Pinpoint the cell where the given text exists, returning its [X, Y] midpoint coordinate. 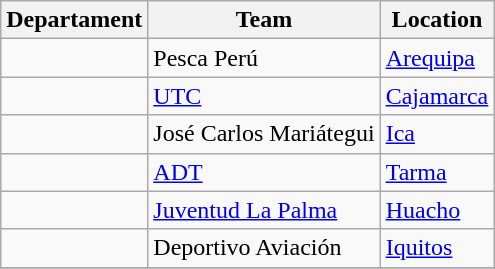
Juventud La Palma [264, 210]
Ica [437, 134]
Pesca Perú [264, 58]
UTC [264, 96]
Location [437, 20]
Iquitos [437, 248]
Cajamarca [437, 96]
José Carlos Mariátegui [264, 134]
ADT [264, 172]
Tarma [437, 172]
Team [264, 20]
Departament [74, 20]
Arequipa [437, 58]
Deportivo Aviación [264, 248]
Huacho [437, 210]
